Identify which cell holds the provided text, then report its [x, y] central coordinate. 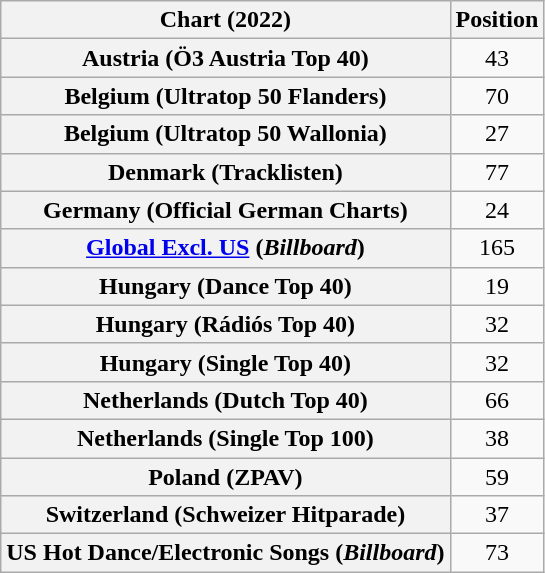
US Hot Dance/Electronic Songs (Billboard) [226, 553]
66 [497, 400]
Switzerland (Schweizer Hitparade) [226, 515]
27 [497, 134]
165 [497, 248]
77 [497, 172]
38 [497, 438]
Austria (Ö3 Austria Top 40) [226, 58]
Poland (ZPAV) [226, 477]
19 [497, 286]
70 [497, 96]
Belgium (Ultratop 50 Wallonia) [226, 134]
59 [497, 477]
Global Excl. US (Billboard) [226, 248]
Germany (Official German Charts) [226, 210]
24 [497, 210]
Chart (2022) [226, 20]
37 [497, 515]
Hungary (Single Top 40) [226, 362]
Position [497, 20]
Hungary (Dance Top 40) [226, 286]
Belgium (Ultratop 50 Flanders) [226, 96]
Hungary (Rádiós Top 40) [226, 324]
Netherlands (Single Top 100) [226, 438]
Netherlands (Dutch Top 40) [226, 400]
Denmark (Tracklisten) [226, 172]
43 [497, 58]
73 [497, 553]
